Scan for the cell matching the given text and deliver its (X, Y) coordinate at center. 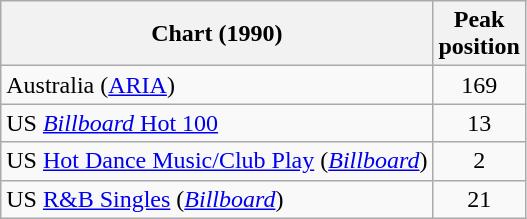
US Hot Dance Music/Club Play (Billboard) (217, 161)
Chart (1990) (217, 34)
US Billboard Hot 100 (217, 123)
Australia (ARIA) (217, 85)
169 (479, 85)
Peakposition (479, 34)
13 (479, 123)
21 (479, 199)
2 (479, 161)
US R&B Singles (Billboard) (217, 199)
